Output the [x, y] coordinate of the center of the cell containing the given text.  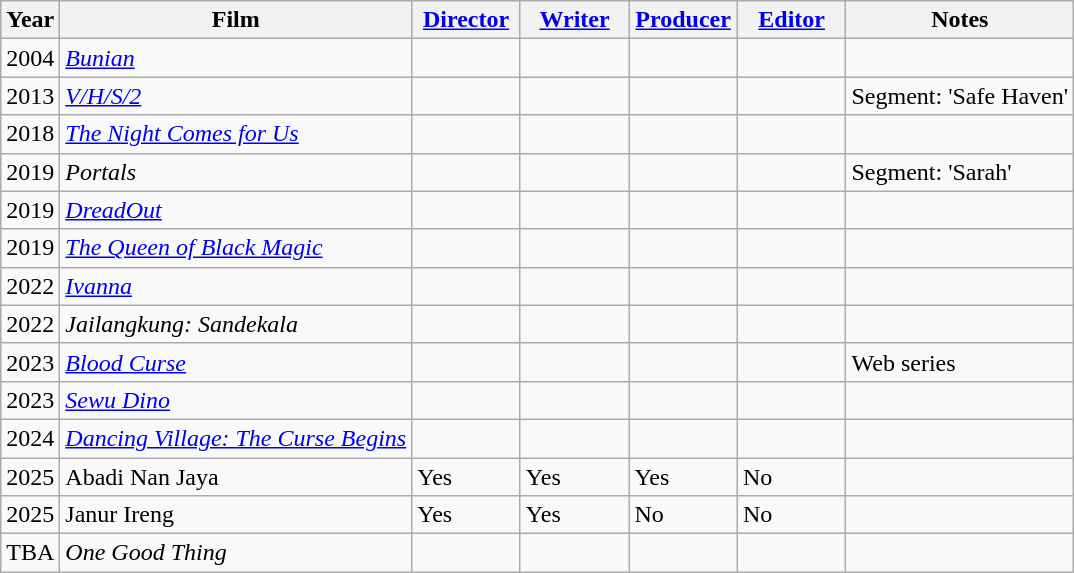
Sewu Dino [236, 400]
Film [236, 20]
Abadi Nan Jaya [236, 477]
Ivanna [236, 286]
Writer [574, 20]
Notes [960, 20]
Editor [792, 20]
Dancing Village: The Curse Begins [236, 438]
Director [466, 20]
2018 [30, 134]
Bunian [236, 58]
Segment: 'Sarah' [960, 172]
DreadOut [236, 210]
The Queen of Black Magic [236, 248]
Segment: 'Safe Haven' [960, 96]
Janur Ireng [236, 515]
Year [30, 20]
2013 [30, 96]
The Night Comes for Us [236, 134]
Producer [684, 20]
Web series [960, 362]
2004 [30, 58]
2024 [30, 438]
Blood Curse [236, 362]
One Good Thing [236, 553]
Jailangkung: Sandekala [236, 324]
Portals [236, 172]
TBA [30, 553]
V/H/S/2 [236, 96]
